Identify which cell holds the provided text, then report its [x, y] central coordinate. 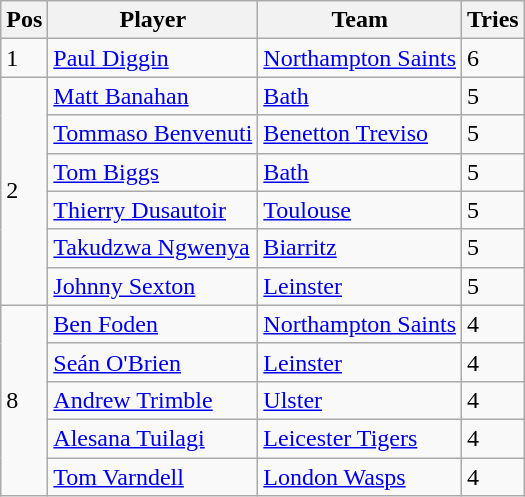
2 [24, 191]
Paul Diggin [153, 58]
Team [360, 20]
Seán O'Brien [153, 362]
Tommaso Benvenuti [153, 134]
6 [494, 58]
Player [153, 20]
Ulster [360, 400]
1 [24, 58]
Leicester Tigers [360, 438]
Tries [494, 20]
Thierry Dusautoir [153, 210]
Takudzwa Ngwenya [153, 248]
Johnny Sexton [153, 286]
Tom Varndell [153, 477]
Ben Foden [153, 324]
Biarritz [360, 248]
Pos [24, 20]
London Wasps [360, 477]
Benetton Treviso [360, 134]
Matt Banahan [153, 96]
Toulouse [360, 210]
Tom Biggs [153, 172]
Alesana Tuilagi [153, 438]
Andrew Trimble [153, 400]
8 [24, 400]
